Search for the cell housing the specified text and yield its [x, y] center coordinate. 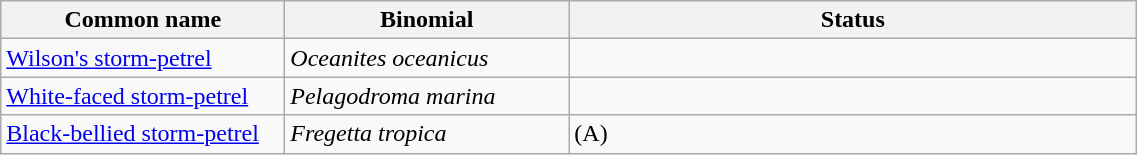
Wilson's storm-petrel [143, 58]
Status [853, 20]
White-faced storm-petrel [143, 96]
Black-bellied storm-petrel [143, 134]
Fregetta tropica [427, 134]
Binomial [427, 20]
Common name [143, 20]
(A) [853, 134]
Pelagodroma marina [427, 96]
Oceanites oceanicus [427, 58]
